Identify which cell holds the provided text, then report its [X, Y] central coordinate. 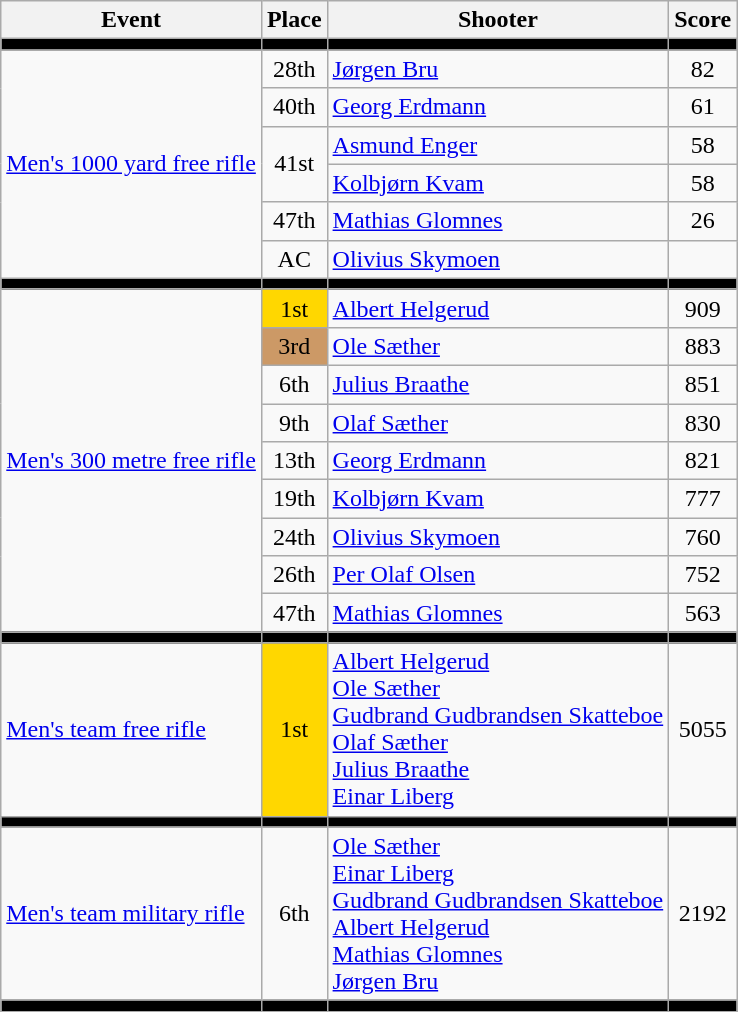
26 [703, 221]
82 [703, 69]
851 [703, 384]
13th [294, 461]
909 [703, 308]
19th [294, 499]
5055 [703, 730]
830 [703, 423]
Ole Sæther Einar Liberg Gudbrand Gudbrandsen Skatteboe Albert Helgerud Mathias Glomnes Jørgen Bru [498, 914]
24th [294, 537]
Jørgen Bru [498, 69]
26th [294, 575]
777 [703, 499]
Shooter [498, 20]
Men's team military rifle [132, 914]
Place [294, 20]
Asmund Enger [498, 145]
41st [294, 164]
Men's team free rifle [132, 730]
563 [703, 613]
Per Olaf Olsen [498, 575]
821 [703, 461]
Score [703, 20]
Event [132, 20]
9th [294, 423]
Julius Braathe [498, 384]
3rd [294, 346]
Albert Helgerud [498, 308]
40th [294, 107]
2192 [703, 914]
AC [294, 259]
Olaf Sæther [498, 423]
Men's 300 metre free rifle [132, 460]
Ole Sæther [498, 346]
Albert Helgerud Ole Sæther Gudbrand Gudbrandsen Skatteboe Olaf Sæther Julius Braathe Einar Liberg [498, 730]
61 [703, 107]
Men's 1000 yard free rifle [132, 164]
752 [703, 575]
883 [703, 346]
760 [703, 537]
28th [294, 69]
